Return the (X, Y) coordinate for the center point of the cell that contains the specified text.  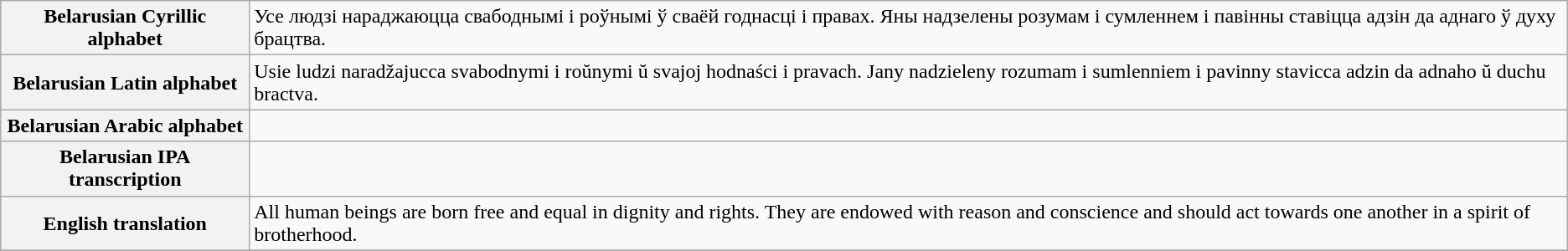
Belarusian Arabic alphabet (126, 125)
Belarusian Latin alphabet (126, 82)
English translation (126, 223)
Belarusian IPA transcription (126, 169)
Belarusian Cyrillic alphabet (126, 28)
